Search for the cell housing the specified text and yield its (X, Y) center coordinate. 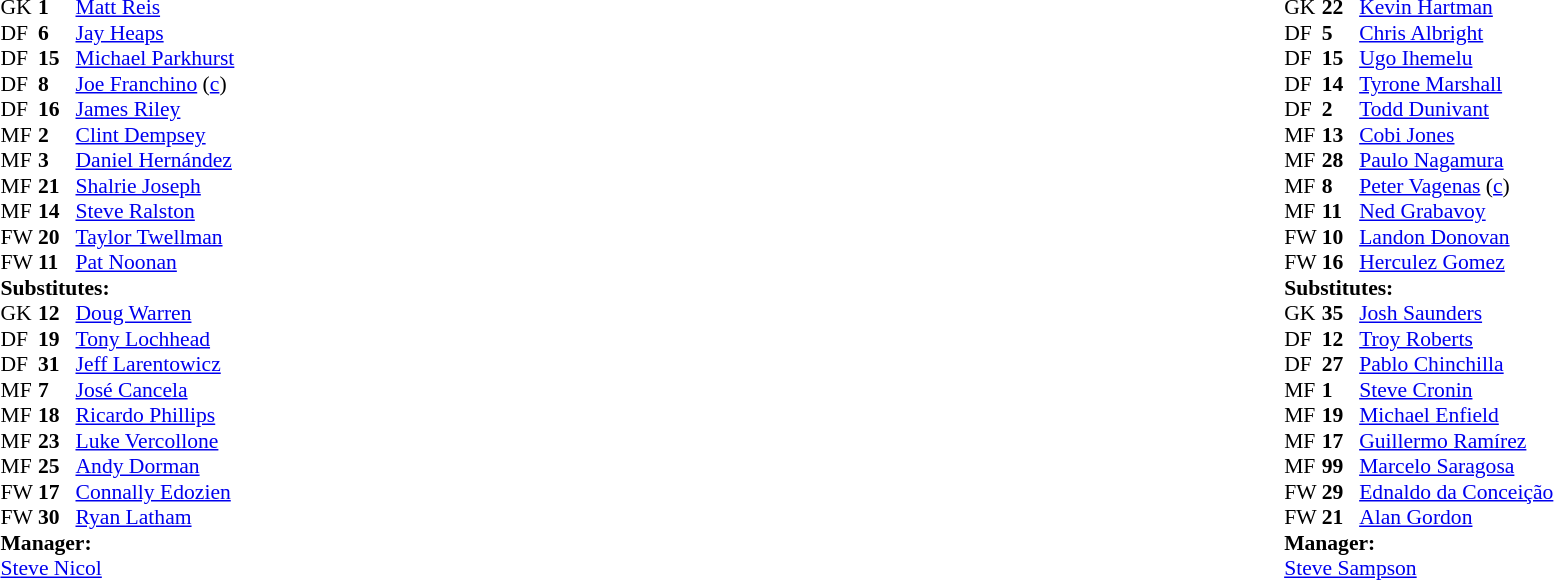
Marcelo Saragosa (1456, 467)
Chris Albright (1456, 33)
13 (1341, 135)
Clint Dempsey (156, 135)
Alan Gordon (1456, 517)
Josh Saunders (1456, 313)
Guillermo Ramírez (1456, 441)
Shalrie Joseph (156, 186)
Daniel Hernández (156, 161)
Taylor Twellman (156, 237)
25 (57, 467)
Andy Dorman (156, 467)
Todd Dunivant (1456, 109)
Troy Roberts (1456, 339)
31 (57, 365)
Paulo Nagamura (1456, 161)
99 (1341, 467)
Ryan Latham (156, 517)
Jay Heaps (156, 33)
Connally Edozien (156, 492)
27 (1341, 365)
Steve Cronin (1456, 390)
23 (57, 441)
10 (1341, 237)
Cobi Jones (1456, 135)
6 (57, 33)
Ugo Ihemelu (1456, 59)
Tyrone Marshall (1456, 84)
28 (1341, 161)
Ricardo Phillips (156, 415)
Pat Noonan (156, 263)
Doug Warren (156, 313)
35 (1341, 313)
Luke Vercollone (156, 441)
Michael Enfield (1456, 415)
5 (1341, 33)
Joe Franchino (c) (156, 84)
Ned Grabavoy (1456, 211)
20 (57, 237)
Peter Vagenas (c) (1456, 186)
José Cancela (156, 390)
Landon Donovan (1456, 237)
Tony Lochhead (156, 339)
1 (1341, 390)
30 (57, 517)
James Riley (156, 109)
Ednaldo da Conceição (1456, 492)
Steve Ralston (156, 211)
18 (57, 415)
Michael Parkhurst (156, 59)
3 (57, 161)
29 (1341, 492)
7 (57, 390)
Jeff Larentowicz (156, 365)
Pablo Chinchilla (1456, 365)
Herculez Gomez (1456, 263)
